For the text-containing cell, return its midpoint in [X, Y] coordinate format. 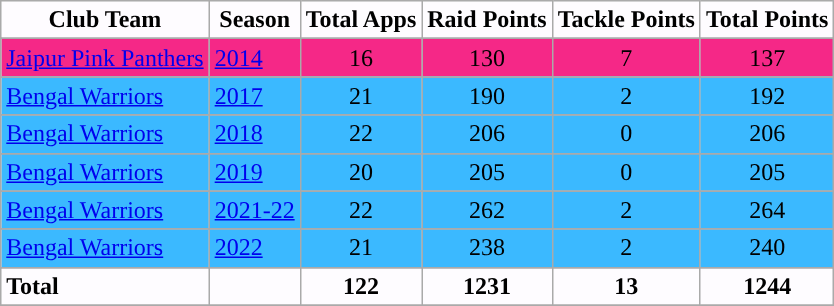
130 [487, 58]
240 [767, 248]
7 [626, 58]
264 [767, 210]
20 [361, 172]
190 [487, 96]
192 [767, 96]
Total Points [767, 20]
Raid Points [487, 20]
Season [254, 20]
Jaipur Pink Panthers [105, 58]
13 [626, 286]
137 [767, 58]
2018 [254, 134]
16 [361, 58]
262 [487, 210]
122 [361, 286]
Total Apps [361, 20]
Club Team [105, 20]
2017 [254, 96]
2014 [254, 58]
2021-22 [254, 210]
1244 [767, 286]
2019 [254, 172]
1231 [487, 286]
Tackle Points [626, 20]
238 [487, 248]
2022 [254, 248]
Total [105, 286]
